Output the (x, y) coordinate of the center of the cell containing the given text.  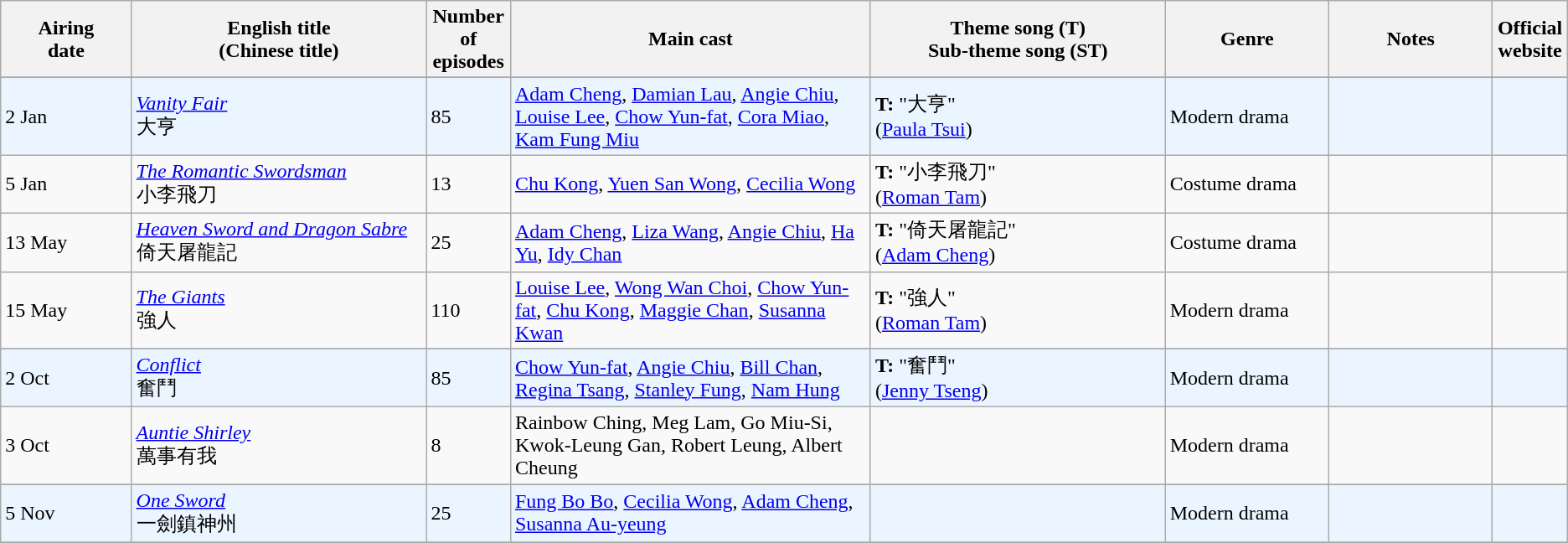
T: "大亨" (Paula Tsui) (1018, 116)
Rainbow Ching, Meg Lam, Go Miu-Si, Kwok-Leung Gan, Robert Leung, Albert Cheung (690, 446)
Chu Kong, Yuen San Wong, Cecilia Wong (690, 184)
Number of episodes (469, 39)
13 May (66, 242)
Adam Cheng, Damian Lau, Angie Chiu, Louise Lee, Chow Yun-fat, Cora Miao, Kam Fung Miu (690, 116)
Official website (1529, 39)
110 (469, 310)
English title (Chinese title) (279, 39)
Fung Bo Bo, Cecilia Wong, Adam Cheng, Susanna Au-yeung (690, 514)
One Sword 一劍鎮神州 (279, 514)
The Romantic Swordsman 小李飛刀 (279, 184)
Chow Yun-fat, Angie Chiu, Bill Chan, Regina Tsang, Stanley Fung, Nam Hung (690, 378)
Genre (1246, 39)
Theme song (T) Sub-theme song (ST) (1018, 39)
5 Nov (66, 514)
Louise Lee, Wong Wan Choi, Chow Yun-fat, Chu Kong, Maggie Chan, Susanna Kwan (690, 310)
Heaven Sword and Dragon Sabre 倚天屠龍記 (279, 242)
5 Jan (66, 184)
Airingdate (66, 39)
2 Jan (66, 116)
15 May (66, 310)
T: "奮鬥" (Jenny Tseng) (1018, 378)
Notes (1411, 39)
13 (469, 184)
Vanity Fair 大亨 (279, 116)
Adam Cheng, Liza Wang, Angie Chiu, Ha Yu, Idy Chan (690, 242)
3 Oct (66, 446)
8 (469, 446)
2 Oct (66, 378)
T: "倚天屠龍記" (Adam Cheng) (1018, 242)
T: "小李飛刀" (Roman Tam) (1018, 184)
Auntie Shirley 萬事有我 (279, 446)
Main cast (690, 39)
Conflict 奮鬥 (279, 378)
The Giants 強人 (279, 310)
T: "強人" (Roman Tam) (1018, 310)
